Pinpoint the cell where the given text exists, returning its (X, Y) midpoint coordinate. 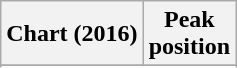
Chart (2016) (72, 34)
Peak position (189, 34)
